Scan for the cell matching the given text and deliver its (X, Y) coordinate at center. 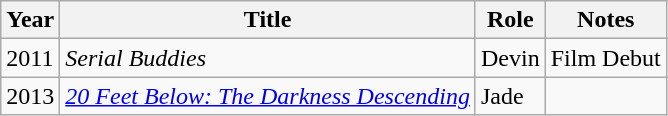
Role (510, 20)
Title (268, 20)
Year (30, 20)
Notes (606, 20)
20 Feet Below: The Darkness Descending (268, 96)
Jade (510, 96)
Devin (510, 58)
2013 (30, 96)
2011 (30, 58)
Film Debut (606, 58)
Serial Buddies (268, 58)
